Scan for the cell matching the given text and deliver its [x, y] coordinate at center. 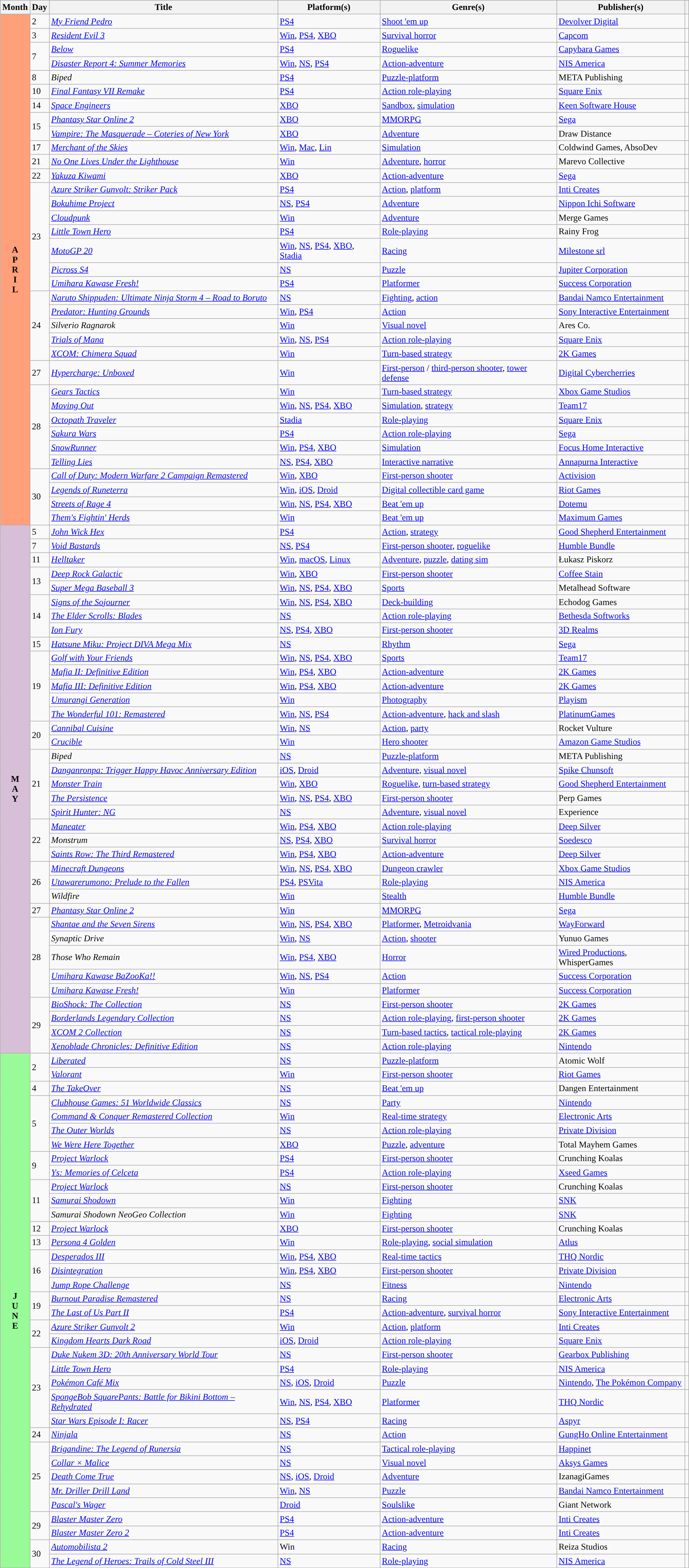
Hypercharge: Unboxed [163, 373]
Gears Tactics [163, 391]
Ninjala [163, 1435]
Playism [621, 700]
Space Engineers [163, 105]
Action, shooter [468, 938]
Win, iOS, Droid [329, 490]
Adventure, horror [468, 161]
Party [468, 1102]
Łukasz Piskorz [621, 560]
The Last of Us Part II [163, 1312]
Clubhouse Games: 51 Worldwide Classics [163, 1102]
Octopath Traveler [163, 419]
Star Wars Episode I: Racer [163, 1421]
Persona 4 Golden [163, 1242]
Annapurna Interactive [621, 462]
The Elder Scrolls: Blades [163, 616]
Stadia [329, 419]
Activision [621, 476]
Trials of Mana [163, 340]
Umurangi Generation [163, 700]
Synaptic Drive [163, 938]
Wired Productions, WhisperGames [621, 957]
Experience [621, 812]
BioShock: The Collection [163, 1004]
Action role-playing, first-person shooter [468, 1018]
Echodog Games [621, 602]
Monstrum [163, 840]
Void Bastards [163, 546]
Perp Games [621, 798]
PS4, PSVita [329, 882]
Platform(s) [329, 7]
Giant Network [621, 1505]
Capcom [621, 35]
Burnout Paradise Remastered [163, 1298]
Win, PS4 [329, 312]
Yunuo Games [621, 938]
Droid [329, 1505]
Milestone srl [621, 250]
Command & Conquer Remastered Collection [163, 1117]
Danganronpa: Trigger Happy Havoc Anniversary Edition [163, 770]
Yakuza Kiwami [163, 176]
Duke Nukem 3D: 20th Anniversary World Tour [163, 1355]
Month [15, 7]
Below [163, 49]
Keen Software House [621, 105]
Azure Striker Gunvolt: Striker Pack [163, 190]
Digital collectible card game [468, 490]
First-person shooter, roguelike [468, 546]
Platformer, Metroidvania [468, 924]
Win, macOS, Linux [329, 560]
Turn-based tactics, tactical role-playing [468, 1032]
Fighting, action [468, 298]
Disaster Report 4: Summer Memories [163, 63]
Desperados III [163, 1256]
Cannibal Cuisine [163, 728]
Vampire: The Masquerade – Coteries of New York [163, 133]
Hatsune Miku: Project DIVA Mega Mix [163, 644]
Aksys Games [621, 1463]
Nintendo, The Pokémon Company [621, 1383]
IzanagiGames [621, 1477]
Ion Fury [163, 630]
Those Who Remain [163, 957]
Samurai Shodown NeoGeo Collection [163, 1214]
3 [39, 35]
20 [39, 735]
17 [39, 147]
Them's Fightin' Herds [163, 518]
Jupiter Corporation [621, 270]
Atomic Wolf [621, 1060]
Maximum Games [621, 518]
Minecraft Dungeons [163, 868]
Automobilista 2 [163, 1547]
9 [39, 1166]
Action-adventure, hack and slash [468, 714]
4 [39, 1088]
Tactical role-playing [468, 1449]
Final Fantasy VII Remake [163, 91]
We Were Here Together [163, 1145]
XCOM 2 Collection [163, 1032]
Action, strategy [468, 532]
Title [163, 7]
Stealth [468, 896]
Moving Out [163, 405]
Bethesda Softworks [621, 616]
26 [39, 882]
Azure Striker Gunvolt 2 [163, 1327]
Rainy Frog [621, 232]
12 [39, 1228]
Blaster Master Zero 2 [163, 1533]
Kingdom Hearts Dark Road [163, 1341]
Spirit Hunter: NG [163, 812]
Hero shooter [468, 742]
The Legend of Heroes: Trails of Cold Steel III [163, 1561]
Deep Rock Galactic [163, 574]
Reiza Studios [621, 1547]
Wildfire [163, 896]
Ys: Memories of Celceta [163, 1173]
The TakeOver [163, 1088]
Bokuhime Project [163, 204]
First-person / third-person shooter, tower defense [468, 373]
Crucible [163, 742]
Borderlands Legendary Collection [163, 1018]
Marevo Collective [621, 161]
Monster Train [163, 784]
WayForward [621, 924]
Roguelike [468, 49]
Horror [468, 957]
Capybara Games [621, 49]
25 [39, 1477]
Pascal's Wager [163, 1505]
The Persistence [163, 798]
Ares Co. [621, 326]
MAY [15, 789]
Helltaker [163, 560]
Shoot 'em up [468, 21]
Pokémon Café Mix [163, 1383]
8 [39, 77]
Picross S4 [163, 270]
Rhythm [468, 644]
Metalhead Software [621, 588]
Legends of Runeterra [163, 490]
Cloudpunk [163, 218]
Genre(s) [468, 7]
Happinet [621, 1449]
Day [39, 7]
Resident Evil 3 [163, 35]
JUNE [15, 1310]
Mafia II: Definitive Edition [163, 672]
Death Come True [163, 1477]
Utawarerumono: Prelude to the Fallen [163, 882]
Signs of the Sojourner [163, 602]
Merge Games [621, 218]
Deck-building [468, 602]
Win, Mac, Lin [329, 147]
Action-adventure, survival horror [468, 1312]
Aspyr [621, 1421]
Coldwind Games, AbsoDev [621, 147]
Fitness [468, 1284]
John Wick Hex [163, 532]
SnowRunner [163, 448]
PlatinumGames [621, 714]
Soulslike [468, 1505]
Telling Lies [163, 462]
Role-playing, social simulation [468, 1242]
Simulation, strategy [468, 405]
Predator: Hunting Grounds [163, 312]
My Friend Pedro [163, 21]
Mr. Driller Drill Land [163, 1491]
The Wonderful 101: Remastered [163, 714]
Dangen Entertainment [621, 1088]
Naruto Shippuden: Ultimate Ninja Storm 4 – Road to Boruto [163, 298]
Brigandine: The Legend of Runersia [163, 1449]
Photography [468, 700]
Real-time tactics [468, 1256]
Roguelike, turn-based strategy [468, 784]
Rocket Vulture [621, 728]
Adventure, puzzle, dating sim [468, 560]
GungHo Online Entertainment [621, 1435]
Dotemu [621, 504]
Draw Distance [621, 133]
Saints Row: The Third Remastered [163, 854]
Blaster Master Zero [163, 1519]
Real-time strategy [468, 1117]
Gearbox Publishing [621, 1355]
Action, party [468, 728]
Dungeon crawler [468, 868]
XCOM: Chimera Squad [163, 354]
APRIL [15, 270]
Call of Duty: Modern Warfare 2 Campaign Remastered [163, 476]
Puzzle, adventure [468, 1145]
Total Mayhem Games [621, 1145]
16 [39, 1270]
Publisher(s) [621, 7]
Atlus [621, 1242]
Win, NS, PS4, XBO, Stadia [329, 250]
10 [39, 91]
Shantae and the Seven Sirens [163, 924]
Samurai Shodown [163, 1200]
Collar × Malice [163, 1463]
Silverio Ragnarok [163, 326]
Sandbox, simulation [468, 105]
Maneater [163, 826]
Sakura Wars [163, 434]
Liberated [163, 1060]
SpongeBob SquarePants: Battle for Bikini Bottom – Rehydrated [163, 1402]
Nippon Ichi Software [621, 204]
Amazon Game Studios [621, 742]
Focus Home Interactive [621, 448]
Soedesco [621, 840]
Coffee Stain [621, 574]
Mafia III: Definitive Edition [163, 686]
Spike Chunsoft [621, 770]
Devolver Digital [621, 21]
Interactive narrative [468, 462]
Xenoblade Chronicles: Definitive Edition [163, 1046]
Golf with Your Friends [163, 658]
Xseed Games [621, 1173]
Disintegration [163, 1270]
Valorant [163, 1074]
The Outer Worlds [163, 1131]
Umihara Kawase BaZooKa!! [163, 976]
3D Realms [621, 630]
Merchant of the Skies [163, 147]
Digital Cybercherries [621, 373]
Jump Rope Challenge [163, 1284]
No One Lives Under the Lighthouse [163, 161]
MotoGP 20 [163, 250]
Super Mega Baseball 3 [163, 588]
Streets of Rage 4 [163, 504]
